Identify which cell holds the provided text, then report its [x, y] central coordinate. 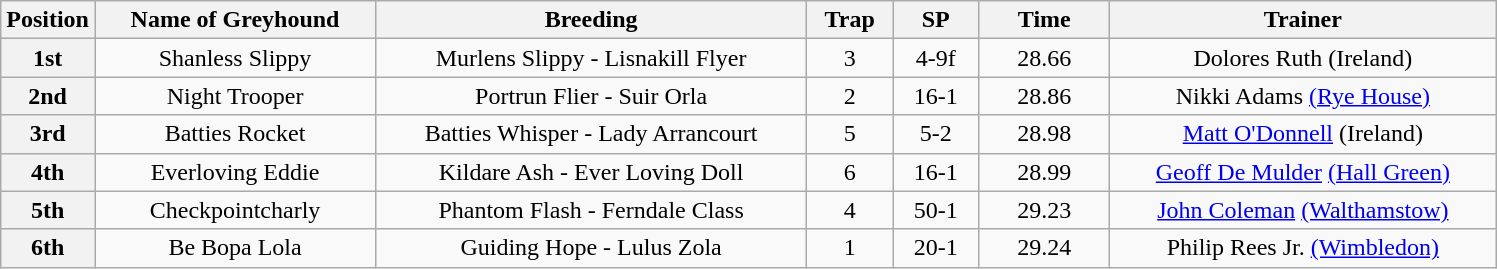
Phantom Flash - Ferndale Class [592, 210]
Everloving Eddie [234, 172]
28.86 [1044, 96]
Time [1044, 20]
5 [850, 134]
Geoff De Mulder (Hall Green) [1303, 172]
SP [936, 20]
2nd [48, 96]
Be Bopa Lola [234, 248]
6 [850, 172]
Matt O'Donnell (Ireland) [1303, 134]
Nikki Adams (Rye House) [1303, 96]
Breeding [592, 20]
Batties Whisper - Lady Arrancourt [592, 134]
Batties Rocket [234, 134]
Portrun Flier - Suir Orla [592, 96]
3 [850, 58]
Trainer [1303, 20]
3rd [48, 134]
28.98 [1044, 134]
2 [850, 96]
29.23 [1044, 210]
28.66 [1044, 58]
4 [850, 210]
20-1 [936, 248]
John Coleman (Walthamstow) [1303, 210]
4-9f [936, 58]
50-1 [936, 210]
Checkpointcharly [234, 210]
6th [48, 248]
Guiding Hope - Lulus Zola [592, 248]
Kildare Ash - Ever Loving Doll [592, 172]
Night Trooper [234, 96]
28.99 [1044, 172]
1st [48, 58]
Trap [850, 20]
Name of Greyhound [234, 20]
4th [48, 172]
Shanless Slippy [234, 58]
29.24 [1044, 248]
Philip Rees Jr. (Wimbledon) [1303, 248]
Dolores Ruth (Ireland) [1303, 58]
Murlens Slippy - Lisnakill Flyer [592, 58]
5th [48, 210]
Position [48, 20]
1 [850, 248]
5-2 [936, 134]
